Output the (X, Y) coordinate of the center of the cell containing the given text.  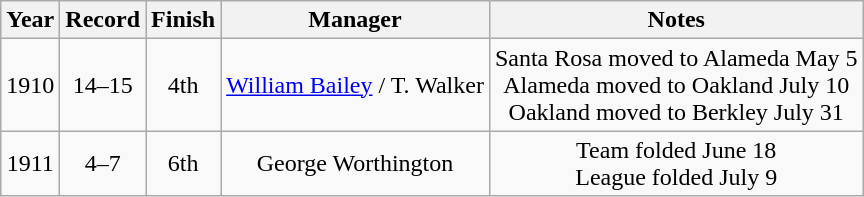
William Bailey / T. Walker (356, 85)
14–15 (103, 85)
Notes (676, 20)
Team folded June 18League folded July 9 (676, 164)
1910 (30, 85)
6th (184, 164)
4th (184, 85)
Finish (184, 20)
Year (30, 20)
1911 (30, 164)
Manager (356, 20)
George Worthington (356, 164)
4–7 (103, 164)
Santa Rosa moved to Alameda May 5 Alameda moved to Oakland July 10Oakland moved to Berkley July 31 (676, 85)
Record (103, 20)
